Return [x, y] of the center of cell containing provided text 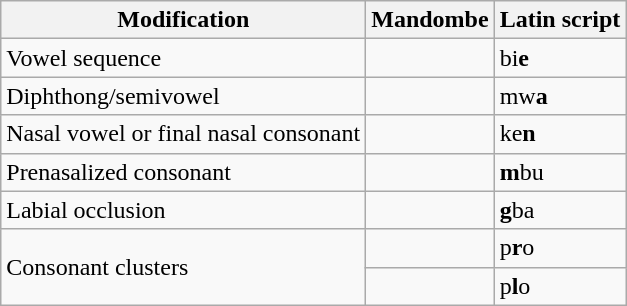
Nasal vowel or final nasal consonant [184, 134]
Mandombe [430, 20]
gba [560, 210]
Prenasalized consonant [184, 172]
ken [560, 134]
Labial occlusion [184, 210]
Diphthong/semivowel [184, 96]
Consonant clusters [184, 267]
plo [560, 286]
mwa [560, 96]
pro [560, 248]
mbu [560, 172]
Modification [184, 20]
Latin script [560, 20]
bie [560, 58]
Vowel sequence [184, 58]
